Locate the cell with the specified text and output its [x, y] center coordinate. 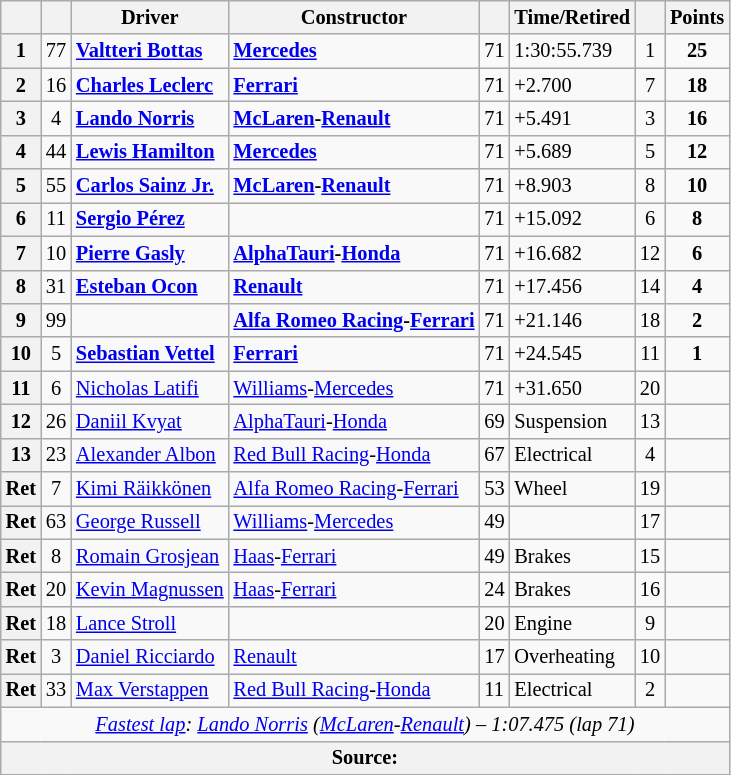
53 [494, 489]
Suspension [572, 421]
63 [56, 522]
Wheel [572, 489]
19 [650, 489]
55 [56, 186]
67 [494, 455]
Driver [150, 17]
+8.903 [572, 186]
Points [697, 17]
Max Verstappen [150, 690]
Sebastian Vettel [150, 354]
Lando Norris [150, 118]
23 [56, 455]
1:30:55.739 [572, 51]
15 [650, 556]
Time/Retired [572, 17]
Daniel Ricciardo [150, 657]
69 [494, 421]
Engine [572, 623]
24 [494, 589]
Daniil Kvyat [150, 421]
Romain Grosjean [150, 556]
+31.650 [572, 388]
George Russell [150, 522]
77 [56, 51]
Esteban Ocon [150, 287]
Nicholas Latifi [150, 388]
Charles Leclerc [150, 85]
31 [56, 287]
Source: [365, 758]
+21.146 [572, 320]
99 [56, 320]
Valtteri Bottas [150, 51]
Fastest lap: Lando Norris (McLaren-Renault) – 1:07.475 (lap 71) [365, 724]
+5.689 [572, 152]
Pierre Gasly [150, 253]
Kimi Räikkönen [150, 489]
+17.456 [572, 287]
Lance Stroll [150, 623]
+24.545 [572, 354]
Alexander Albon [150, 455]
44 [56, 152]
+16.682 [572, 253]
26 [56, 421]
Lewis Hamilton [150, 152]
Kevin Magnussen [150, 589]
+15.092 [572, 219]
+5.491 [572, 118]
Sergio Pérez [150, 219]
Constructor [354, 17]
25 [697, 51]
+2.700 [572, 85]
33 [56, 690]
14 [650, 287]
Overheating [572, 657]
Carlos Sainz Jr. [150, 186]
